From the cell containing the given text, extract its center point as (x, y) coordinate. 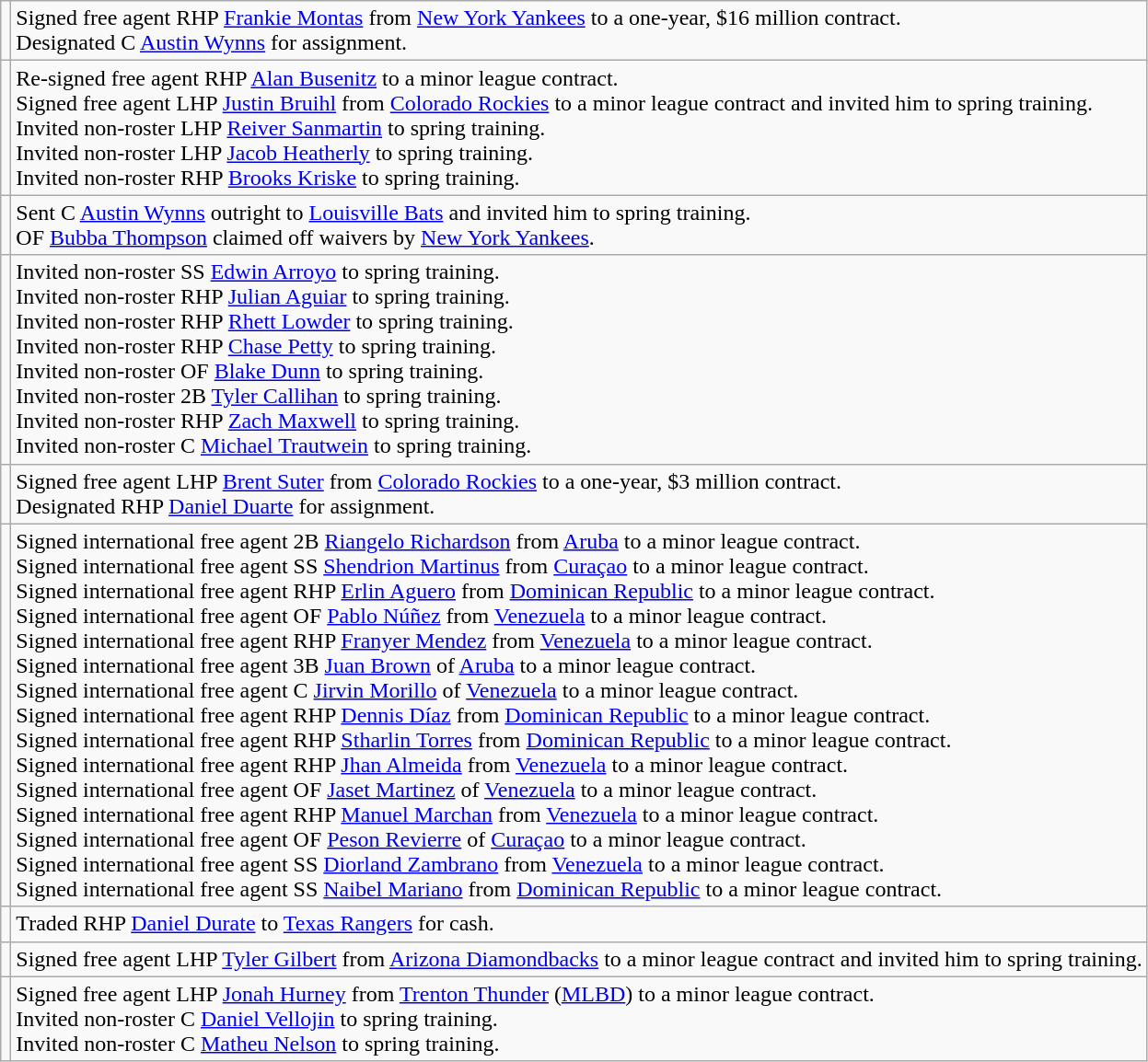
Signed free agent LHP Brent Suter from Colorado Rockies to a one-year, $3 million contract. Designated RHP Daniel Duarte for assignment. (579, 493)
Signed free agent RHP Frankie Montas from New York Yankees to a one-year, $16 million contract. Designated C Austin Wynns for assignment. (579, 31)
Signed free agent LHP Tyler Gilbert from Arizona Diamondbacks to a minor league contract and invited him to spring training. (579, 959)
Sent C Austin Wynns outright to Louisville Bats and invited him to spring training. OF Bubba Thompson claimed off waivers by New York Yankees. (579, 225)
Traded RHP Daniel Durate to Texas Rangers for cash. (579, 924)
